From the cell containing the given text, extract its center point as [x, y] coordinate. 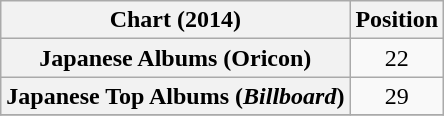
Japanese Albums (Oricon) [176, 58]
Japanese Top Albums (Billboard) [176, 96]
29 [397, 96]
Position [397, 20]
22 [397, 58]
Chart (2014) [176, 20]
